For the text-containing cell, return its midpoint in [X, Y] coordinate format. 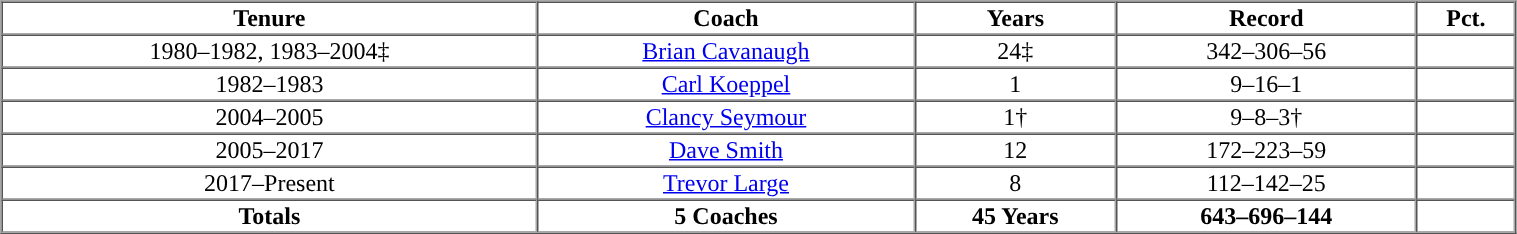
12 [1016, 150]
Brian Cavanaugh [726, 50]
Tenure [270, 18]
9–8–3† [1266, 116]
9–16–1 [1266, 84]
Trevor Large [726, 182]
Pct. [1466, 18]
45 Years [1016, 216]
172–223–59 [1266, 150]
8 [1016, 182]
5 Coaches [726, 216]
Clancy Seymour [726, 116]
24‡ [1016, 50]
1982–1983 [270, 84]
2017–Present [270, 182]
Carl Koeppel [726, 84]
2005–2017 [270, 150]
1980–1982, 1983–2004‡ [270, 50]
342–306–56 [1266, 50]
Record [1266, 18]
1† [1016, 116]
2004–2005 [270, 116]
Totals [270, 216]
Coach [726, 18]
643–696–144 [1266, 216]
1 [1016, 84]
Years [1016, 18]
112–142–25 [1266, 182]
Dave Smith [726, 150]
